Search for the cell housing the specified text and yield its [X, Y] center coordinate. 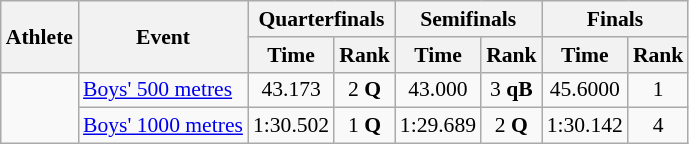
43.173 [291, 90]
Athlete [40, 36]
4 [658, 126]
Boys' 500 metres [163, 90]
Event [163, 36]
1:30.502 [291, 126]
Semifinals [468, 19]
1 Q [364, 126]
1:29.689 [438, 126]
43.000 [438, 90]
3 qB [512, 90]
1 [658, 90]
1:30.142 [585, 126]
Boys' 1000 metres [163, 126]
Quarterfinals [322, 19]
45.6000 [585, 90]
Finals [616, 19]
